Search for the cell housing the specified text and yield its [X, Y] center coordinate. 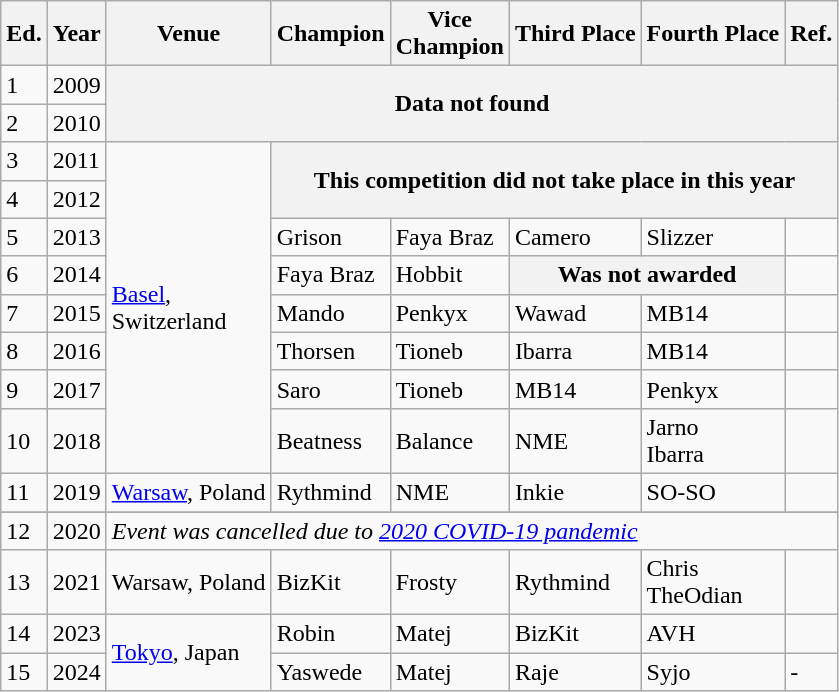
12 [24, 531]
Ibarra [575, 351]
Tokyo, Japan [188, 653]
5 [24, 237]
2018 [76, 440]
3 [24, 161]
2 [24, 123]
Frosty [450, 582]
ViceChampion [450, 34]
9 [24, 389]
Ed. [24, 34]
Slizzer [713, 237]
4 [24, 199]
Data not found [472, 104]
Balance [450, 440]
Mando [330, 313]
2011 [76, 161]
Fourth Place [713, 34]
13 [24, 582]
2023 [76, 634]
Basel,Switzerland [188, 308]
ChrisTheOdian [713, 582]
Grison [330, 237]
Year [76, 34]
8 [24, 351]
Hobbit [450, 275]
This competition did not take place in this year [554, 180]
Third Place [575, 34]
2017 [76, 389]
Yaswede [330, 672]
Thorsen [330, 351]
Camero [575, 237]
1 [24, 85]
14 [24, 634]
JarnoIbarra [713, 440]
Champion [330, 34]
Beatness [330, 440]
2009 [76, 85]
2013 [76, 237]
2019 [76, 492]
2016 [76, 351]
Inkie [575, 492]
Raje [575, 672]
AVH [713, 634]
Venue [188, 34]
2024 [76, 672]
2010 [76, 123]
Was not awarded [646, 275]
7 [24, 313]
Robin [330, 634]
11 [24, 492]
Saro [330, 389]
- [812, 672]
2015 [76, 313]
6 [24, 275]
15 [24, 672]
SO-SO [713, 492]
Event was cancelled due to 2020 COVID-19 pandemic [472, 531]
10 [24, 440]
2020 [76, 531]
Wawad [575, 313]
2012 [76, 199]
Syjo [713, 672]
2021 [76, 582]
Ref. [812, 34]
2014 [76, 275]
